From the cell containing the given text, extract its center point as [X, Y] coordinate. 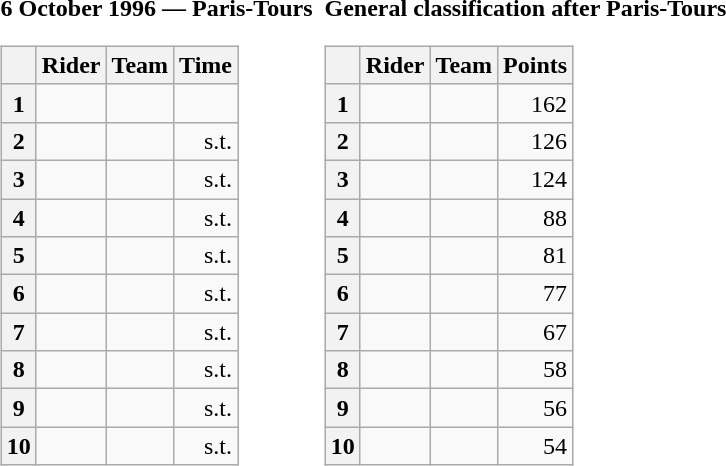
81 [536, 256]
Time [206, 65]
Points [536, 65]
54 [536, 446]
124 [536, 179]
58 [536, 370]
56 [536, 408]
88 [536, 217]
126 [536, 141]
77 [536, 294]
67 [536, 332]
162 [536, 103]
